For the text-containing cell, return its midpoint in (x, y) coordinate format. 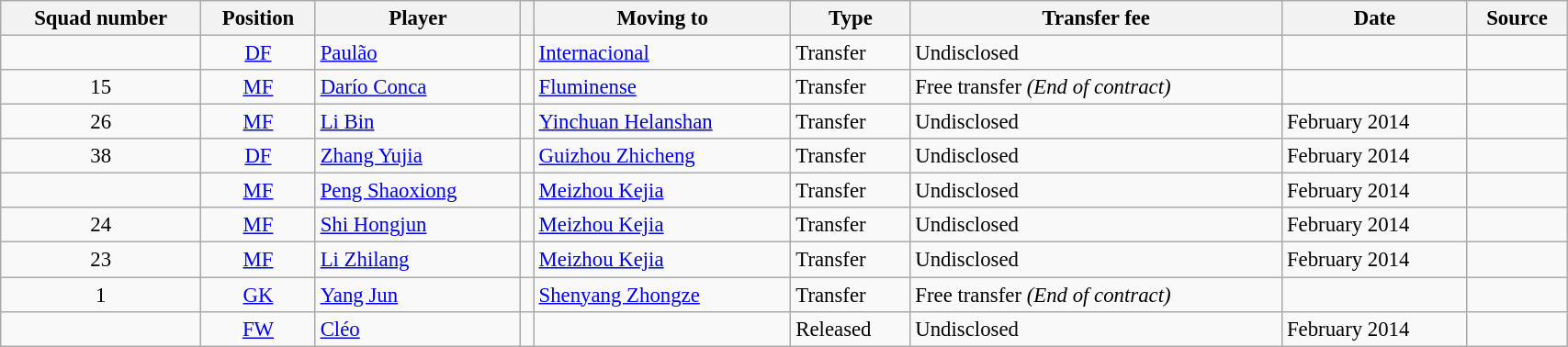
24 (101, 225)
1 (101, 295)
23 (101, 260)
Darío Conca (417, 87)
Guizhou Zhicheng (662, 156)
Source (1517, 18)
Paulão (417, 53)
Internacional (662, 53)
Yang Jun (417, 295)
Player (417, 18)
Peng Shaoxiong (417, 191)
Shi Hongjun (417, 225)
Li Zhilang (417, 260)
FW (259, 329)
Yinchuan Helanshan (662, 122)
38 (101, 156)
26 (101, 122)
Type (851, 18)
15 (101, 87)
Position (259, 18)
Shenyang Zhongze (662, 295)
Squad number (101, 18)
Transfer fee (1097, 18)
Moving to (662, 18)
Cléo (417, 329)
Fluminense (662, 87)
Date (1375, 18)
GK (259, 295)
Li Bin (417, 122)
Released (851, 329)
Zhang Yujia (417, 156)
